Output the (x, y) coordinate of the center of the cell containing the given text.  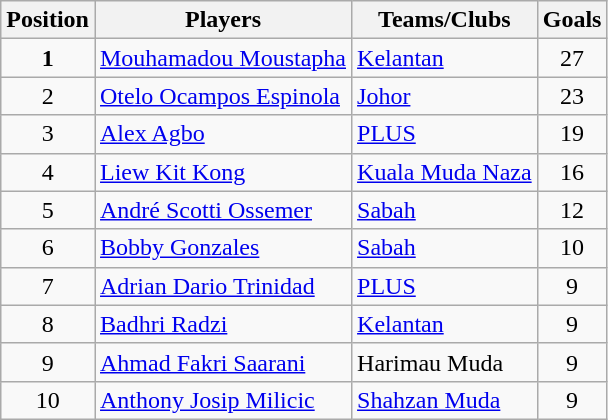
Liew Kit Kong (222, 172)
27 (572, 58)
Teams/Clubs (445, 20)
Goals (572, 20)
3 (48, 134)
16 (572, 172)
Position (48, 20)
2 (48, 96)
Adrian Dario Trinidad (222, 286)
Kuala Muda Naza (445, 172)
Anthony Josip Milicic (222, 400)
1 (48, 58)
12 (572, 210)
4 (48, 172)
Mouhamadou Moustapha (222, 58)
Players (222, 20)
André Scotti Ossemer (222, 210)
6 (48, 248)
Johor (445, 96)
7 (48, 286)
5 (48, 210)
23 (572, 96)
Otelo Ocampos Espinola (222, 96)
Harimau Muda (445, 362)
Badhri Radzi (222, 324)
Bobby Gonzales (222, 248)
Alex Agbo (222, 134)
8 (48, 324)
Ahmad Fakri Saarani (222, 362)
Shahzan Muda (445, 400)
19 (572, 134)
